Output the [X, Y] coordinate of the center of the cell containing the given text.  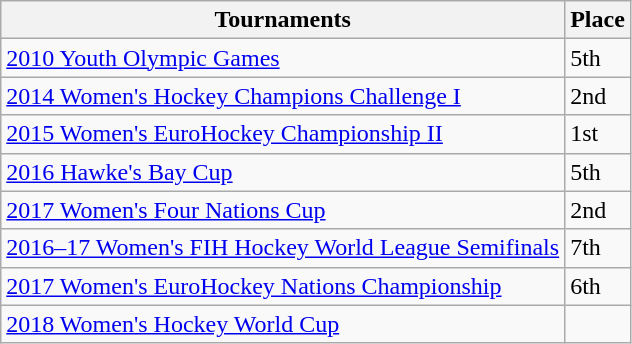
2010 Youth Olympic Games [283, 58]
2017 Women's EuroHockey Nations Championship [283, 286]
2016–17 Women's FIH Hockey World League Semifinals [283, 248]
7th [598, 248]
6th [598, 286]
2016 Hawke's Bay Cup [283, 172]
2014 Women's Hockey Champions Challenge I [283, 96]
2018 Women's Hockey World Cup [283, 324]
Tournaments [283, 20]
2017 Women's Four Nations Cup [283, 210]
2015 Women's EuroHockey Championship II [283, 134]
1st [598, 134]
Place [598, 20]
